Output the (x, y) coordinate of the center of the cell containing the given text.  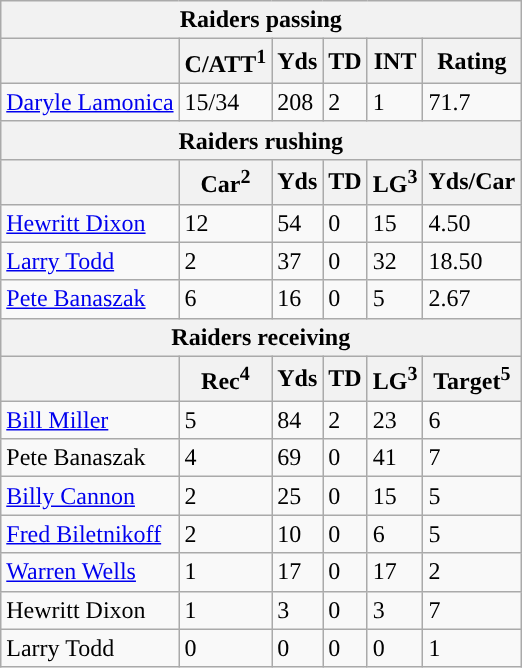
Daryle Lamonica (90, 102)
Warren Wells (90, 572)
4.50 (472, 223)
41 (395, 458)
Target5 (472, 378)
Fred Biletnikoff (90, 534)
2.67 (472, 299)
54 (298, 223)
10 (298, 534)
Raiders receiving (261, 337)
18.50 (472, 261)
4 (226, 458)
Raiders rushing (261, 140)
84 (298, 420)
32 (395, 261)
12 (226, 223)
INT (395, 62)
208 (298, 102)
Rec4 (226, 378)
C/ATT1 (226, 62)
25 (298, 496)
69 (298, 458)
Billy Cannon (90, 496)
23 (395, 420)
Car2 (226, 182)
Rating (472, 62)
71.7 (472, 102)
16 (298, 299)
15/34 (226, 102)
Yds/Car (472, 182)
37 (298, 261)
Raiders passing (261, 20)
Bill Miller (90, 420)
